Output the [X, Y] coordinate of the center of the cell containing the given text.  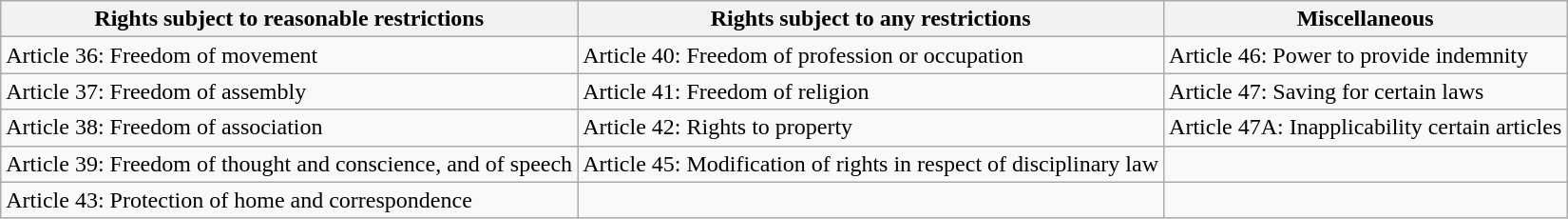
Article 47: Saving for certain laws [1366, 91]
Article 37: Freedom of assembly [289, 91]
Article 47A: Inapplicability certain articles [1366, 128]
Article 38: Freedom of association [289, 128]
Rights subject to reasonable restrictions [289, 19]
Article 41: Freedom of religion [870, 91]
Miscellaneous [1366, 19]
Article 43: Protection of home and correspondence [289, 200]
Article 39: Freedom of thought and conscience, and of speech [289, 164]
Article 46: Power to provide indemnity [1366, 55]
Article 40: Freedom of profession or occupation [870, 55]
Article 36: Freedom of movement [289, 55]
Article 45: Modification of rights in respect of disciplinary law [870, 164]
Rights subject to any restrictions [870, 19]
Article 42: Rights to property [870, 128]
